Search for the cell housing the specified text and yield its (x, y) center coordinate. 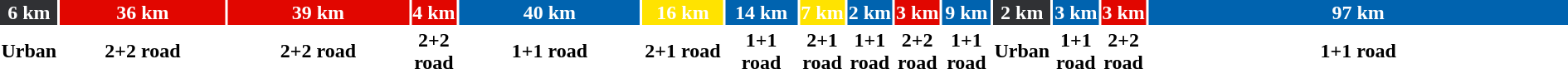
97 km (1358, 12)
4 km (434, 12)
39 km (319, 12)
16 km (684, 12)
7 km (822, 12)
6 km (29, 12)
36 km (143, 12)
14 km (762, 12)
40 km (549, 12)
9 km (967, 12)
